Search for the cell housing the specified text and yield its (X, Y) center coordinate. 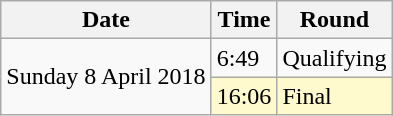
16:06 (244, 96)
Sunday 8 April 2018 (106, 77)
Date (106, 20)
Round (334, 20)
Time (244, 20)
6:49 (244, 58)
Final (334, 96)
Qualifying (334, 58)
